Extract the [x, y] coordinate from the center of the cell holding the provided text.  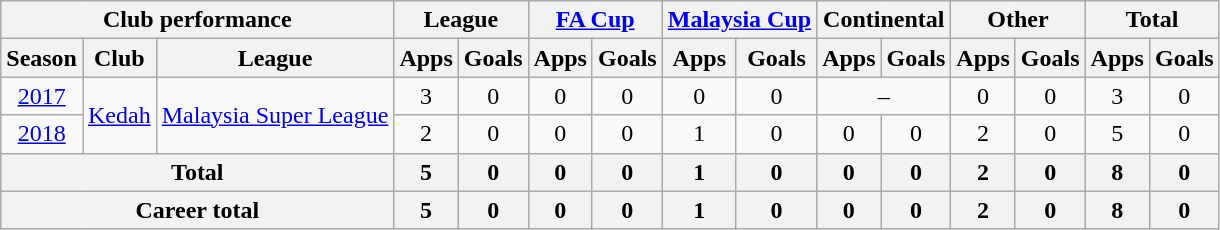
2017 [42, 96]
Club [119, 58]
FA Cup [595, 20]
Malaysia Cup [739, 20]
Continental [884, 20]
Other [1018, 20]
Season [42, 58]
Career total [198, 210]
– [884, 96]
Club performance [198, 20]
Malaysia Super League [275, 115]
2018 [42, 134]
Kedah [119, 115]
